From the cell containing the given text, extract its center point as (X, Y) coordinate. 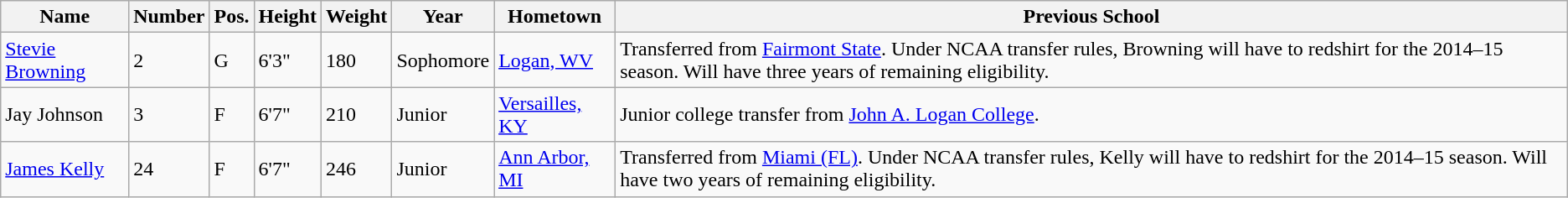
Name (65, 17)
Logan, WV (554, 60)
3 (169, 114)
Number (169, 17)
Jay Johnson (65, 114)
Junior college transfer from John A. Logan College. (1092, 114)
6'3" (287, 60)
Stevie Browning (65, 60)
Pos. (231, 17)
2 (169, 60)
24 (169, 169)
246 (356, 169)
Height (287, 17)
Year (443, 17)
Hometown (554, 17)
James Kelly (65, 169)
210 (356, 114)
180 (356, 60)
Previous School (1092, 17)
Sophomore (443, 60)
Versailles, KY (554, 114)
G (231, 60)
Ann Arbor, MI (554, 169)
Weight (356, 17)
